Identify which cell holds the provided text, then report its (X, Y) central coordinate. 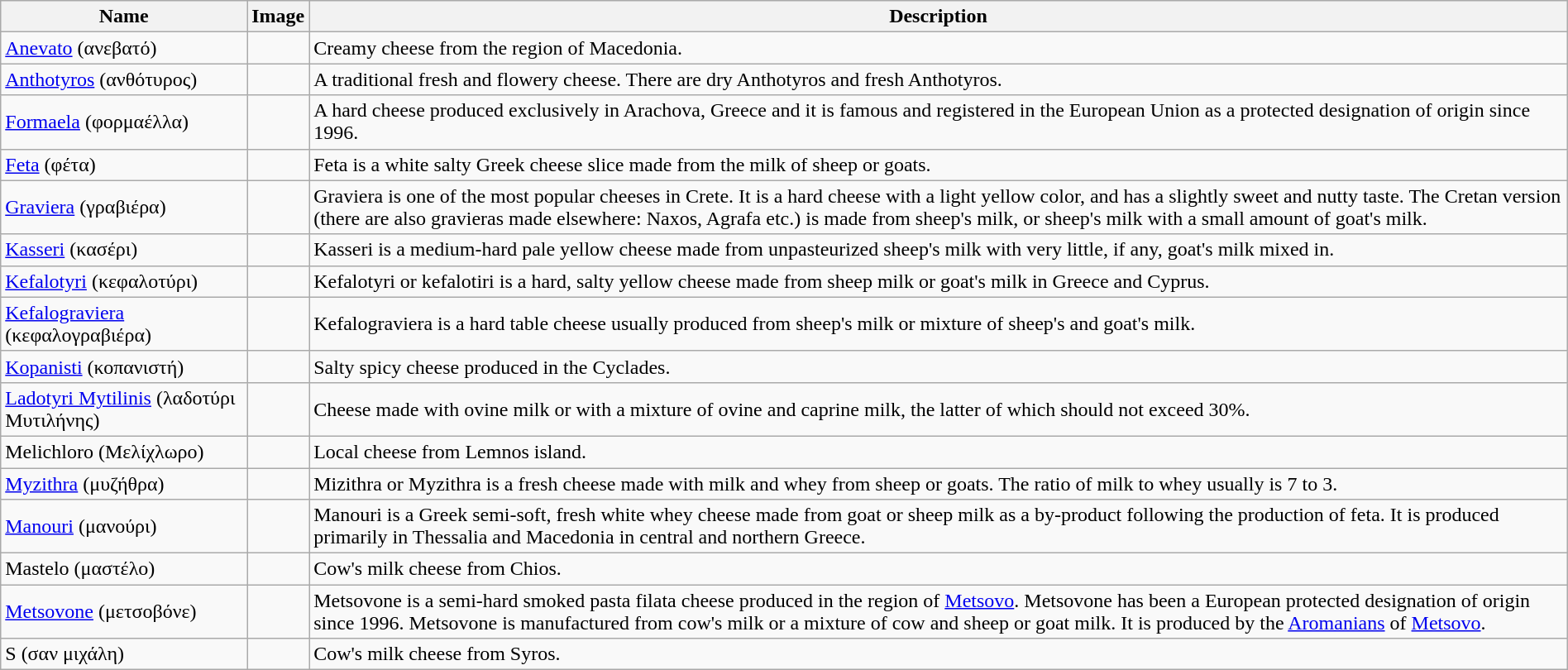
Feta is a white salty Greek cheese slice made from the milk of sheep or goats. (939, 165)
Melichloro (Μελίχλωρο) (124, 452)
Description (939, 17)
Salty spicy cheese produced in the Cyclades. (939, 366)
S (σαν μιχάλη) (124, 654)
Cheese made with ovine milk or with a mixture of ovine and caprine milk, the latter of which should not exceed 30%. (939, 409)
Anthotyros (ανθότυρος) (124, 79)
Cow's milk cheese from Syros. (939, 654)
Ladotyri Mytilinis (λαδοτύρι Μυτιλήνης) (124, 409)
Myzithra (μυζήθρα) (124, 484)
Metsovone (μετσοβόνε) (124, 612)
Name (124, 17)
Kefalograviera is a hard table cheese usually produced from sheep's milk or mixture of sheep's and goat's milk. (939, 324)
Kefalograviera (κεφαλογραβιέρα) (124, 324)
Manouri (μανούρι) (124, 526)
Mizithra or Myzithra is a fresh cheese made with milk and whey from sheep or goats. The ratio of milk to whey usually is 7 to 3. (939, 484)
Creamy cheese from the region of Macedonia. (939, 48)
Kasseri is a medium-hard pale yellow cheese made from unpasteurized sheep's milk with very little, if any, goat's milk mixed in. (939, 250)
Kasseri (κασέρι) (124, 250)
Graviera (γραβιέρα) (124, 207)
Formaela (φορμαέλλα) (124, 122)
Feta (φέτα) (124, 165)
Cow's milk cheese from Chios. (939, 569)
Image (278, 17)
Local cheese from Lemnos island. (939, 452)
Mastelo (μαστέλο) (124, 569)
A traditional fresh and flowery cheese. There are dry Anthotyros and fresh Anthotyros. (939, 79)
Kefalotyri or kefalotiri is a hard, salty yellow cheese made from sheep milk or goat's milk in Greece and Cyprus. (939, 281)
Kefalotyri (κεφαλοτύρι) (124, 281)
Anevato (ανεβατό) (124, 48)
Kopanisti (κοπανιστή) (124, 366)
